Find where the given text appears and provide that cell's center as [X, Y] coordinate. 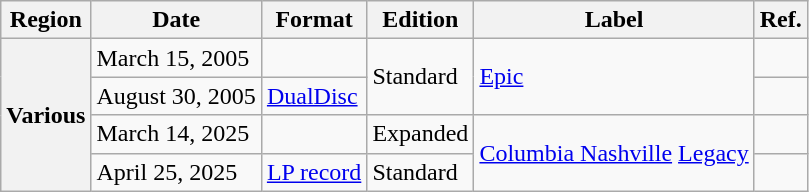
Epic [614, 77]
Region [46, 20]
Expanded [420, 134]
Format [314, 20]
March 14, 2025 [176, 134]
Label [614, 20]
August 30, 2005 [176, 96]
Columbia Nashville Legacy [614, 153]
Various [46, 115]
Ref. [780, 20]
Date [176, 20]
March 15, 2005 [176, 58]
Edition [420, 20]
April 25, 2025 [176, 172]
LP record [314, 172]
DualDisc [314, 96]
